Return (X, Y) of the center of cell containing provided text 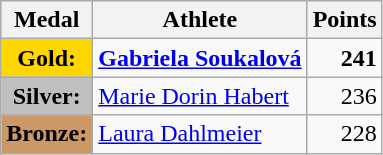
228 (344, 134)
Points (344, 20)
Gabriela Soukalová (200, 58)
Gold: (47, 58)
Medal (47, 20)
Athlete (200, 20)
241 (344, 58)
236 (344, 96)
Silver: (47, 96)
Marie Dorin Habert (200, 96)
Bronze: (47, 134)
Laura Dahlmeier (200, 134)
